For the text-containing cell, return its midpoint in [X, Y] coordinate format. 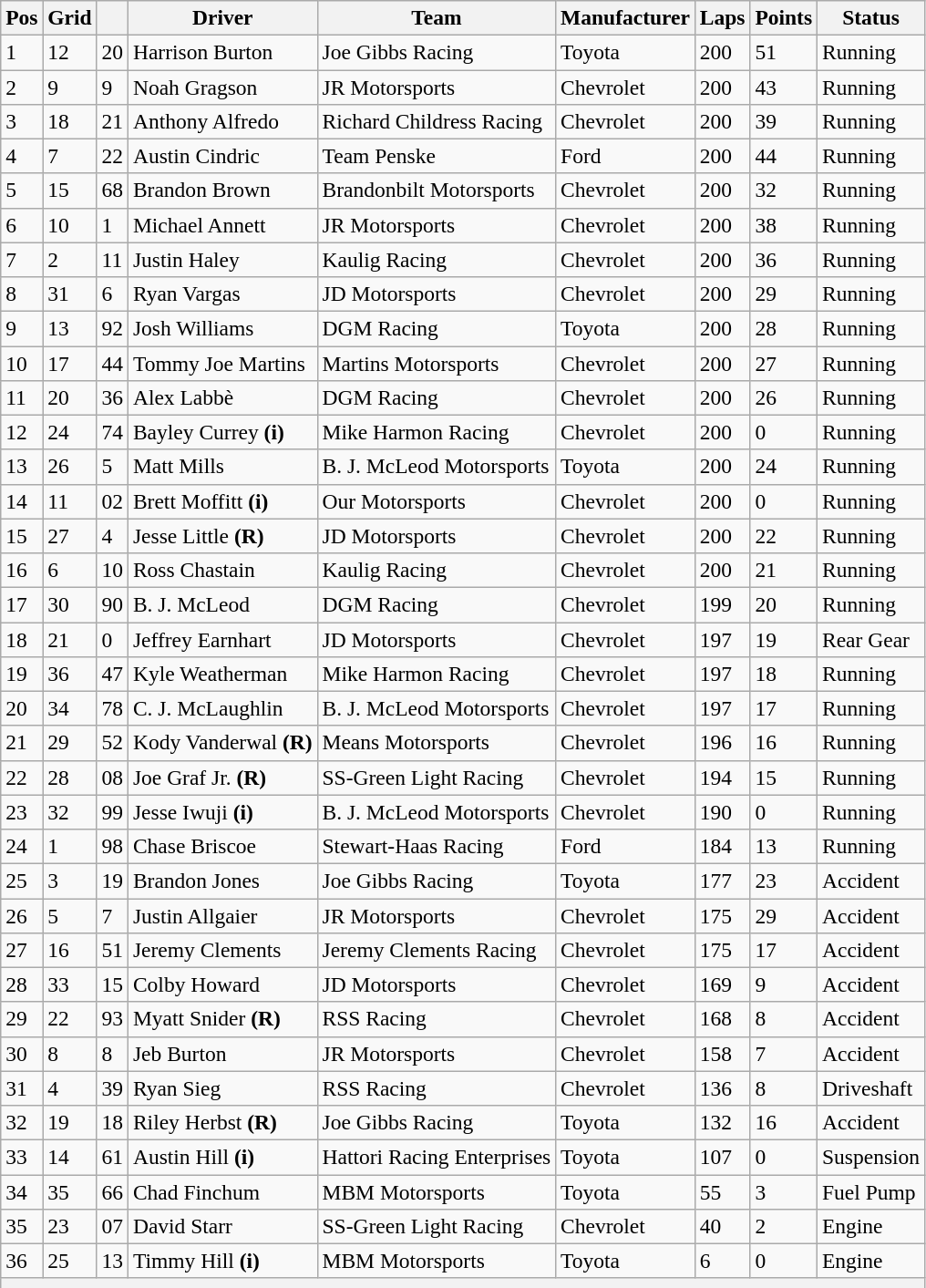
Team [437, 17]
Jesse Little (R) [222, 536]
Myatt Snider (R) [222, 1019]
196 [722, 743]
Colby Howard [222, 984]
C. J. McLaughlin [222, 708]
Riley Herbst (R) [222, 1122]
Means Motorsports [437, 743]
Tommy Joe Martins [222, 363]
199 [722, 604]
74 [112, 432]
Matt Mills [222, 467]
55 [722, 1191]
Harrison Burton [222, 52]
168 [722, 1019]
Brett Moffitt (i) [222, 501]
Justin Allgaier [222, 915]
Timmy Hill (i) [222, 1261]
07 [112, 1226]
Chase Briscoe [222, 846]
Brandon Jones [222, 881]
107 [722, 1157]
Brandon Brown [222, 191]
Ross Chastain [222, 570]
David Starr [222, 1226]
40 [722, 1226]
47 [112, 674]
177 [722, 881]
Noah Gragson [222, 87]
43 [784, 87]
02 [112, 501]
158 [722, 1054]
Ryan Vargas [222, 294]
Fuel Pump [871, 1191]
61 [112, 1157]
Bayley Currey (i) [222, 432]
Jeb Burton [222, 1054]
Pos [22, 17]
Jeffrey Earnhart [222, 639]
Grid [69, 17]
Kody Vanderwal (R) [222, 743]
Joe Graf Jr. (R) [222, 778]
Justin Haley [222, 260]
Alex Labbè [222, 397]
66 [112, 1191]
Brandonbilt Motorsports [437, 191]
Austin Hill (i) [222, 1157]
Team Penske [437, 156]
132 [722, 1122]
08 [112, 778]
Martins Motorsports [437, 363]
Stewart-Haas Racing [437, 846]
Richard Childress Racing [437, 121]
Anthony Alfredo [222, 121]
Points [784, 17]
92 [112, 328]
Suspension [871, 1157]
Driveshaft [871, 1088]
194 [722, 778]
Driver [222, 17]
Jesse Iwuji (i) [222, 812]
Our Motorsports [437, 501]
90 [112, 604]
Michael Annett [222, 225]
136 [722, 1088]
93 [112, 1019]
98 [112, 846]
Rear Gear [871, 639]
Manufacturer [625, 17]
Ryan Sieg [222, 1088]
169 [722, 984]
Jeremy Clements [222, 950]
38 [784, 225]
190 [722, 812]
Hattori Racing Enterprises [437, 1157]
78 [112, 708]
B. J. McLeod [222, 604]
52 [112, 743]
Laps [722, 17]
Josh Williams [222, 328]
68 [112, 191]
99 [112, 812]
184 [722, 846]
Chad Finchum [222, 1191]
Jeremy Clements Racing [437, 950]
Austin Cindric [222, 156]
Status [871, 17]
Kyle Weatherman [222, 674]
